Extract the [x, y] coordinate from the center of the cell holding the provided text.  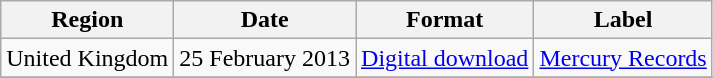
25 February 2013 [265, 58]
Format [445, 20]
Date [265, 20]
Region [88, 20]
Mercury Records [623, 58]
Label [623, 20]
United Kingdom [88, 58]
Digital download [445, 58]
